From the cell containing the given text, extract its center point as [X, Y] coordinate. 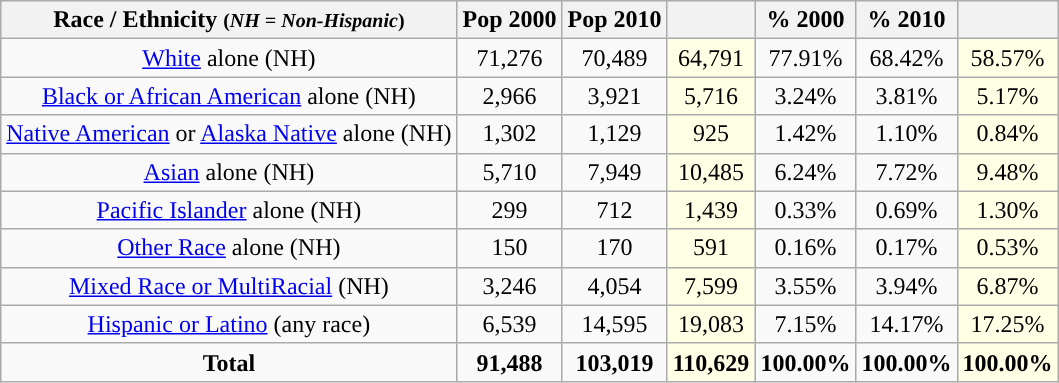
Pop 2000 [510, 20]
591 [711, 248]
Asian alone (NH) [229, 172]
Other Race alone (NH) [229, 248]
0.17% [906, 248]
19,083 [711, 324]
5,716 [711, 96]
299 [510, 210]
7.72% [906, 172]
5,710 [510, 172]
0.69% [906, 210]
2,966 [510, 96]
Mixed Race or MultiRacial (NH) [229, 286]
7,599 [711, 286]
0.53% [1008, 248]
3.55% [806, 286]
4,054 [614, 286]
White alone (NH) [229, 58]
3,246 [510, 286]
14,595 [614, 324]
10,485 [711, 172]
3.24% [806, 96]
68.42% [906, 58]
1.10% [906, 134]
% 2010 [906, 20]
58.57% [1008, 58]
3.81% [906, 96]
Pacific Islander alone (NH) [229, 210]
% 2000 [806, 20]
6.24% [806, 172]
1,129 [614, 134]
0.84% [1008, 134]
64,791 [711, 58]
Race / Ethnicity (NH = Non-Hispanic) [229, 20]
3,921 [614, 96]
712 [614, 210]
Total [229, 362]
3.94% [906, 286]
77.91% [806, 58]
1.42% [806, 134]
0.33% [806, 210]
9.48% [1008, 172]
0.16% [806, 248]
91,488 [510, 362]
5.17% [1008, 96]
6.87% [1008, 286]
17.25% [1008, 324]
71,276 [510, 58]
1.30% [1008, 210]
Native American or Alaska Native alone (NH) [229, 134]
925 [711, 134]
170 [614, 248]
103,019 [614, 362]
70,489 [614, 58]
1,439 [711, 210]
7,949 [614, 172]
150 [510, 248]
Pop 2010 [614, 20]
Black or African American alone (NH) [229, 96]
110,629 [711, 362]
14.17% [906, 324]
6,539 [510, 324]
Hispanic or Latino (any race) [229, 324]
1,302 [510, 134]
7.15% [806, 324]
